For the text-containing cell, return its midpoint in (X, Y) coordinate format. 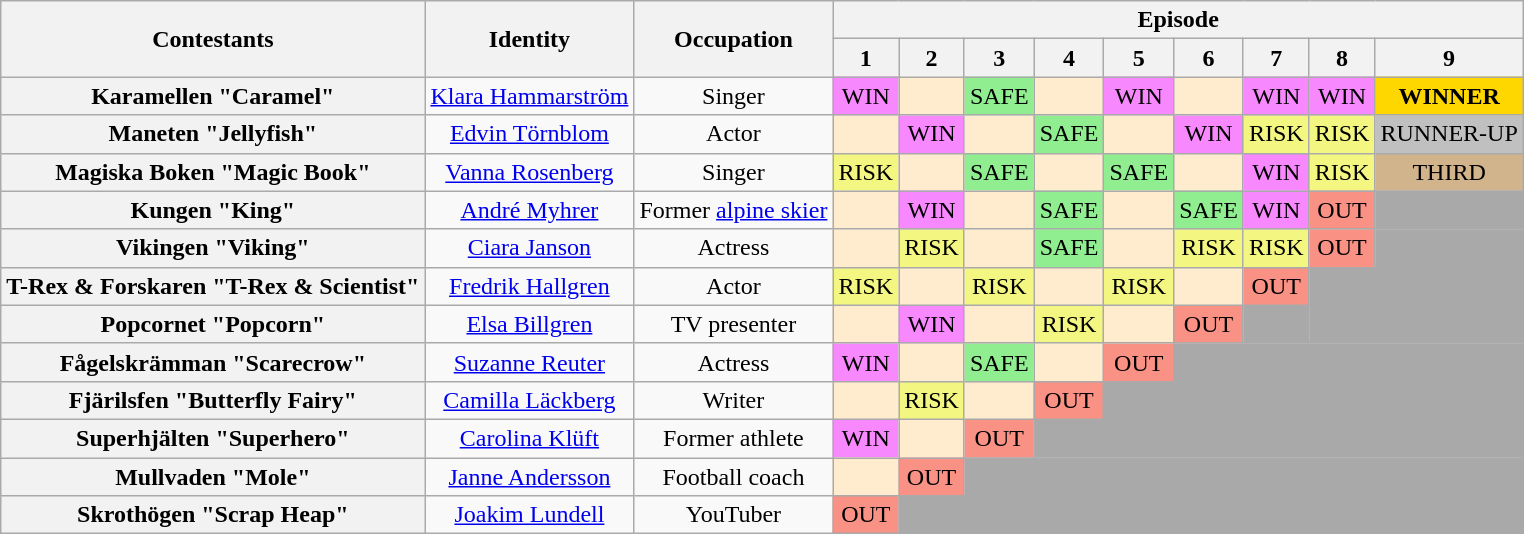
Fjärilsfen "Butterfly Fairy" (213, 400)
YouTuber (734, 515)
Janne Andersson (530, 477)
Former athlete (734, 438)
T-Rex & Forskaren "T-Rex & Scientist" (213, 286)
Contestants (213, 39)
Superhjälten "Superhero" (213, 438)
Occupation (734, 39)
Vikingen "Viking" (213, 248)
Camilla Läckberg (530, 400)
Ciara Janson (530, 248)
TV presenter (734, 324)
Writer (734, 400)
Episode (1178, 20)
9 (1449, 58)
Popcornet "Popcorn" (213, 324)
4 (1069, 58)
7 (1276, 58)
Edvin Törnblom (530, 134)
Joakim Lundell (530, 515)
Former alpine skier (734, 210)
THIRD (1449, 172)
Carolina Klüft (530, 438)
RUNNER-UP (1449, 134)
WINNER (1449, 96)
Elsa Billgren (530, 324)
Suzanne Reuter (530, 362)
Kungen "King" (213, 210)
Klara Hammarström (530, 96)
Fredrik Hallgren (530, 286)
3 (999, 58)
5 (1139, 58)
1 (866, 58)
Skrothögen "Scrap Heap" (213, 515)
Football coach (734, 477)
Mullvaden "Mole" (213, 477)
Fågelskrämman "Scarecrow" (213, 362)
Magiska Boken "Magic Book" (213, 172)
André Myhrer (530, 210)
6 (1209, 58)
Identity (530, 39)
2 (932, 58)
Vanna Rosenberg (530, 172)
Karamellen "Caramel" (213, 96)
Maneten "Jellyfish" (213, 134)
8 (1342, 58)
